Capture the cell that displays the provided text and extract its (X, Y) central coordinate. 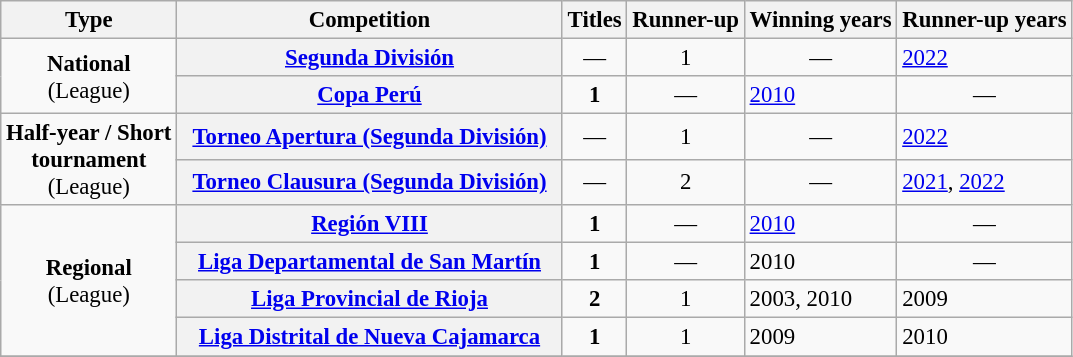
Torneo Clausura (Segunda División) (370, 183)
Titles (594, 20)
Winning years (820, 20)
Liga Provincial de Rioja (370, 299)
Type (89, 20)
Liga Departamental de San Martín (370, 262)
Liga Distrital de Nueva Cajamarca (370, 337)
Región VIII (370, 224)
Segunda División (370, 58)
Competition (370, 20)
Regional(League) (89, 280)
Torneo Apertura (Segunda División) (370, 137)
Half-year / Shorttournament(League) (89, 160)
Runner-up years (984, 20)
Copa Perú (370, 95)
2003, 2010 (820, 299)
Runner-up (686, 20)
2021, 2022 (984, 183)
National(League) (89, 76)
